Determine the [X, Y] coordinate at the center of the cell enclosing the given text.  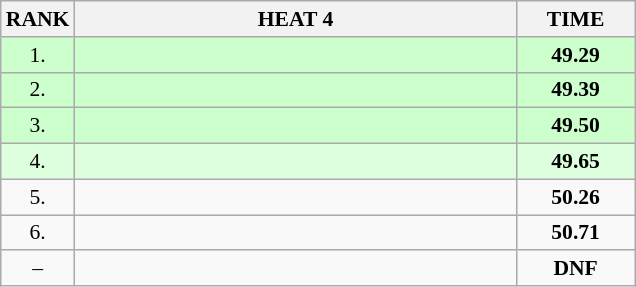
49.50 [576, 126]
3. [38, 126]
6. [38, 233]
RANK [38, 19]
HEAT 4 [295, 19]
5. [38, 197]
1. [38, 55]
50.71 [576, 233]
TIME [576, 19]
49.65 [576, 162]
DNF [576, 269]
4. [38, 162]
2. [38, 90]
49.29 [576, 55]
– [38, 269]
50.26 [576, 197]
49.39 [576, 90]
